Determine the (x, y) coordinate at the center of the cell enclosing the given text.  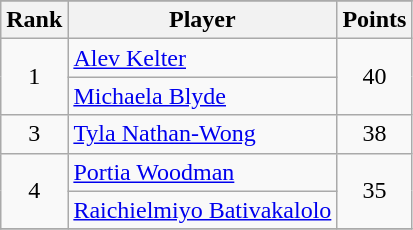
Tyla Nathan-Wong (202, 134)
4 (34, 191)
3 (34, 134)
Points (374, 20)
35 (374, 191)
Player (202, 20)
Michaela Blyde (202, 96)
Alev Kelter (202, 58)
38 (374, 134)
40 (374, 77)
Raichielmiyo Bativakalolo (202, 210)
Portia Woodman (202, 172)
1 (34, 77)
Rank (34, 20)
